Scan for the cell matching the given text and deliver its [X, Y] coordinate at center. 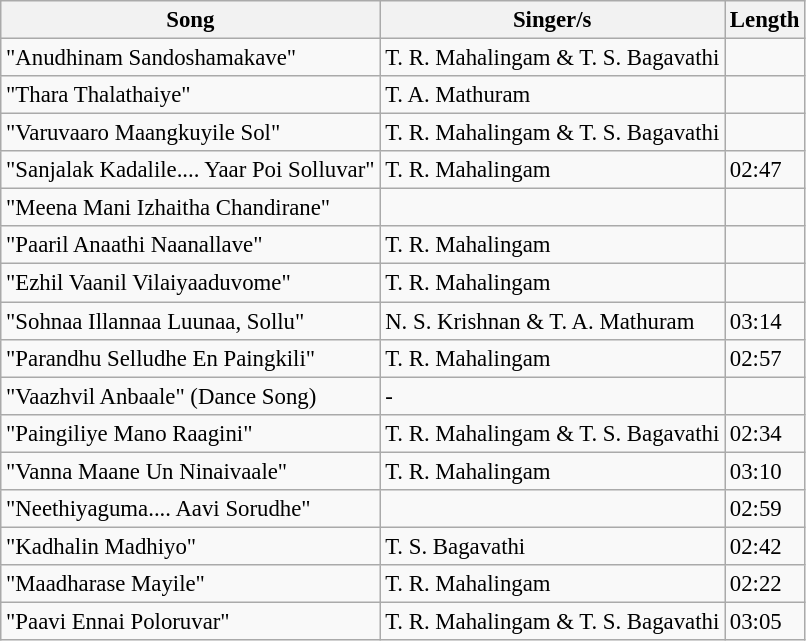
Singer/s [552, 20]
"Paingiliye Mano Raagini" [190, 433]
03:10 [765, 471]
"Vanna Maane Un Ninaivaale" [190, 471]
Song [190, 20]
02:34 [765, 433]
T. A. Mathuram [552, 95]
"Thara Thalathaiye" [190, 95]
"Paaril Anaathi Naanallave" [190, 245]
02:59 [765, 509]
02:42 [765, 546]
"Sanjalak Kadalile.... Yaar Poi Solluvar" [190, 170]
"Sohnaa Illannaa Luunaa, Sollu" [190, 321]
"Vaazhvil Anbaale" (Dance Song) [190, 396]
"Ezhil Vaanil Vilaiyaaduvome" [190, 283]
"Varuvaaro Maangkuyile Sol" [190, 133]
"Maadharase Mayile" [190, 584]
03:14 [765, 321]
"Neethiyaguma.... Aavi Sorudhe" [190, 509]
"Parandhu Selludhe En Paingkili" [190, 358]
"Meena Mani Izhaitha Chandirane" [190, 208]
02:22 [765, 584]
02:47 [765, 170]
"Anudhinam Sandoshamakave" [190, 58]
- [552, 396]
Length [765, 20]
03:05 [765, 621]
"Paavi Ennai Poloruvar" [190, 621]
N. S. Krishnan & T. A. Mathuram [552, 321]
02:57 [765, 358]
"Kadhalin Madhiyo" [190, 546]
T. S. Bagavathi [552, 546]
